Detect which cell encompasses the target text, then output its [X, Y] center coordinate. 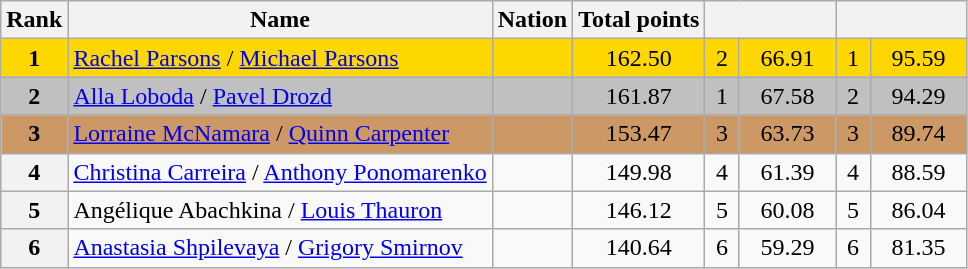
Nation [532, 20]
Name [280, 20]
63.73 [788, 134]
81.35 [918, 248]
149.98 [639, 172]
Rachel Parsons / Michael Parsons [280, 58]
Christina Carreira / Anthony Ponomarenko [280, 172]
67.58 [788, 96]
61.39 [788, 172]
Angélique Abachkina / Louis Thauron [280, 210]
59.29 [788, 248]
66.91 [788, 58]
95.59 [918, 58]
94.29 [918, 96]
146.12 [639, 210]
Rank [34, 20]
Alla Loboda / Pavel Drozd [280, 96]
86.04 [918, 210]
153.47 [639, 134]
162.50 [639, 58]
161.87 [639, 96]
88.59 [918, 172]
140.64 [639, 248]
60.08 [788, 210]
Lorraine McNamara / Quinn Carpenter [280, 134]
89.74 [918, 134]
Total points [639, 20]
Anastasia Shpilevaya / Grigory Smirnov [280, 248]
